Determine the [X, Y] coordinate at the center of the cell enclosing the given text.  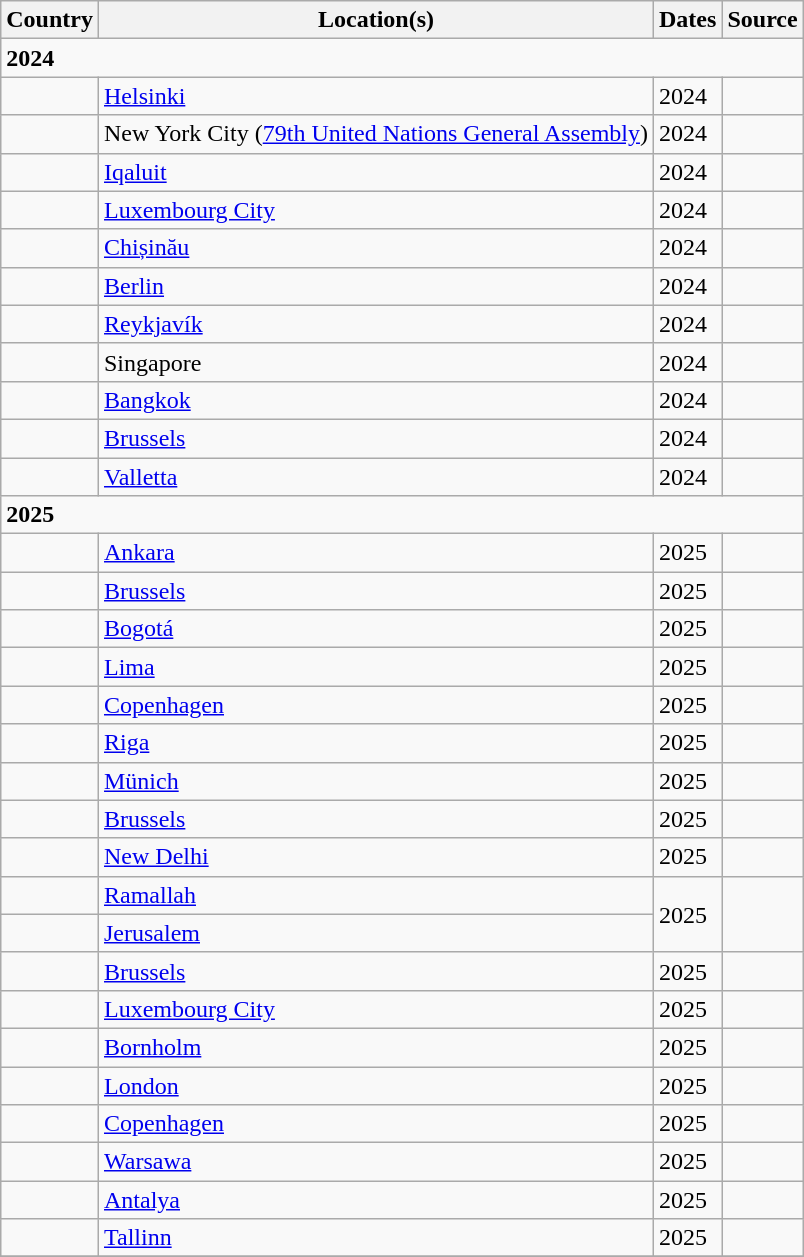
Helsinki [376, 96]
Chișinău [376, 248]
New Delhi [376, 857]
Valletta [376, 477]
Bogotá [376, 629]
Source [762, 20]
Riga [376, 743]
Country [50, 20]
Singapore [376, 362]
Reykjavík [376, 324]
Münich [376, 781]
Dates [688, 20]
Antalya [376, 1200]
Bangkok [376, 400]
Iqaluit [376, 172]
Tallinn [376, 1238]
Ankara [376, 553]
Berlin [376, 286]
Lima [376, 667]
Ramallah [376, 895]
New York City (79th United Nations General Assembly) [376, 134]
Warsawa [376, 1162]
Location(s) [376, 20]
Jerusalem [376, 933]
Bornholm [376, 1047]
London [376, 1085]
